Search for the cell housing the specified text and yield its [X, Y] center coordinate. 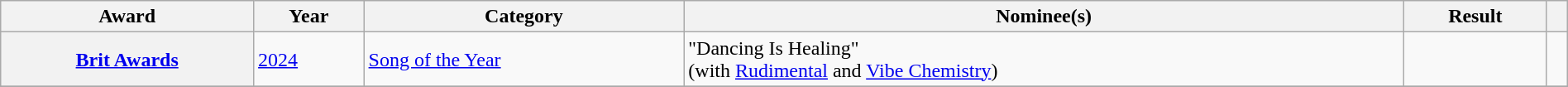
"Dancing Is Healing"(with Rudimental and Vibe Chemistry) [1044, 60]
Result [1475, 17]
Year [309, 17]
Song of the Year [524, 60]
Brit Awards [127, 60]
Award [127, 17]
2024 [309, 60]
Category [524, 17]
Nominee(s) [1044, 17]
